Find where the given text appears and provide that cell's center as (x, y) coordinate. 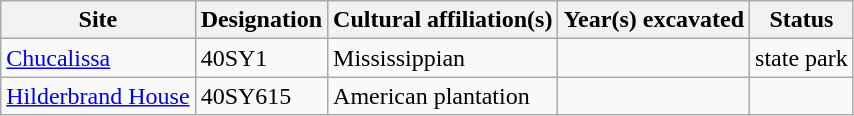
Status (802, 20)
state park (802, 58)
American plantation (443, 96)
40SY1 (261, 58)
Cultural affiliation(s) (443, 20)
Designation (261, 20)
Year(s) excavated (654, 20)
40SY615 (261, 96)
Hilderbrand House (98, 96)
Chucalissa (98, 58)
Site (98, 20)
Mississippian (443, 58)
